Detect which cell encompasses the target text, then output its [X, Y] center coordinate. 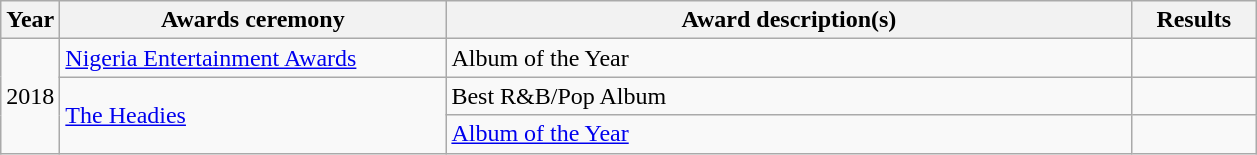
Results [1194, 20]
2018 [30, 96]
Nigeria Entertainment Awards [253, 58]
Award description(s) [789, 20]
Awards ceremony [253, 20]
Best R&B/Pop Album [789, 96]
The Headies [253, 115]
Year [30, 20]
